Locate the cell with the specified text and output its [X, Y] center coordinate. 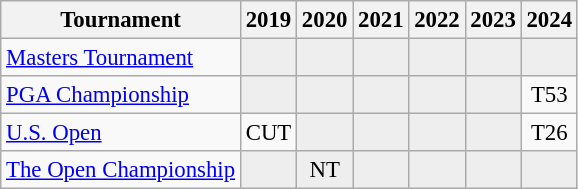
Masters Tournament [121, 58]
2021 [381, 20]
PGA Championship [121, 95]
U.S. Open [121, 133]
Tournament [121, 20]
2024 [549, 20]
2019 [268, 20]
NT [325, 170]
2022 [437, 20]
The Open Championship [121, 170]
CUT [268, 133]
2023 [493, 20]
2020 [325, 20]
T53 [549, 95]
T26 [549, 133]
